Detect which cell encompasses the target text, then output its [X, Y] center coordinate. 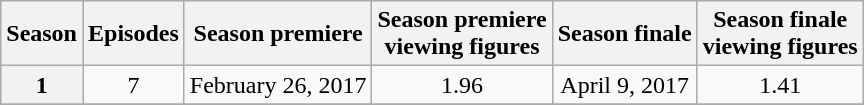
1.96 [462, 85]
February 26, 2017 [278, 85]
Season premiere viewing figures [462, 34]
1 [42, 85]
April 9, 2017 [624, 85]
7 [133, 85]
1.41 [780, 85]
Season premiere [278, 34]
Season finale [624, 34]
Season finale viewing figures [780, 34]
Episodes [133, 34]
Season [42, 34]
